Pinpoint the cell where the given text exists, returning its [x, y] midpoint coordinate. 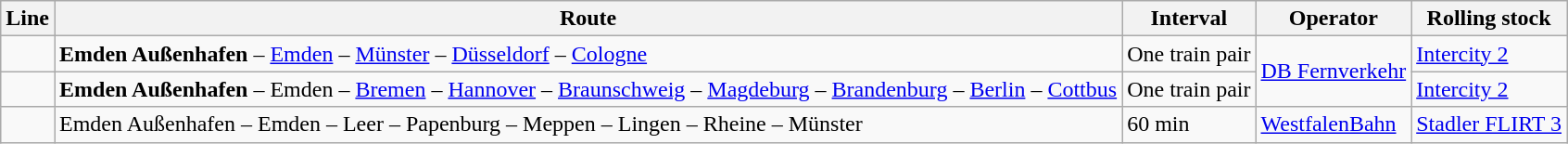
Emden Außenhafen – Emden – Münster – Düsseldorf – Cologne [588, 54]
WestfalenBahn [1334, 124]
60 min [1189, 124]
Interval [1189, 19]
Line [28, 19]
Emden Außenhafen – Emden – Leer – Papenburg – Meppen – Lingen – Rheine – Münster [588, 124]
Stadler FLIRT 3 [1489, 124]
Route [588, 19]
Rolling stock [1489, 19]
Operator [1334, 19]
DB Fernverkehr [1334, 72]
Emden Außenhafen – Emden – Bremen – Hannover – Braunschweig – Magdeburg – Brandenburg – Berlin – Cottbus [588, 89]
